From the cell containing the given text, extract its center point as (x, y) coordinate. 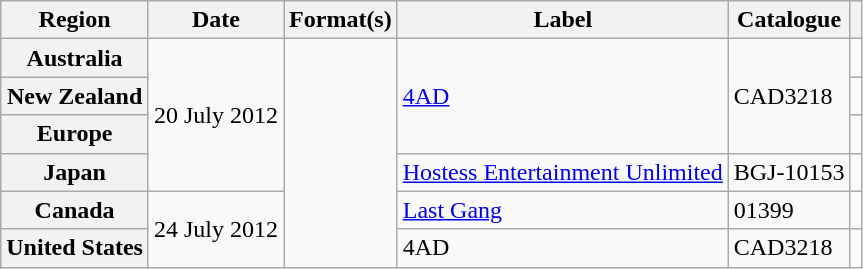
Canada (75, 210)
Hostess Entertainment Unlimited (562, 172)
Europe (75, 134)
Japan (75, 172)
Catalogue (789, 20)
New Zealand (75, 96)
Format(s) (341, 20)
Label (562, 20)
01399 (789, 210)
United States (75, 248)
BGJ-10153 (789, 172)
24 July 2012 (216, 229)
20 July 2012 (216, 115)
Region (75, 20)
Date (216, 20)
Australia (75, 58)
Last Gang (562, 210)
